Search for the cell housing the specified text and yield its [x, y] center coordinate. 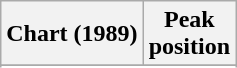
Peakposition [189, 34]
Chart (1989) [72, 34]
